For the text-containing cell, return its midpoint in [x, y] coordinate format. 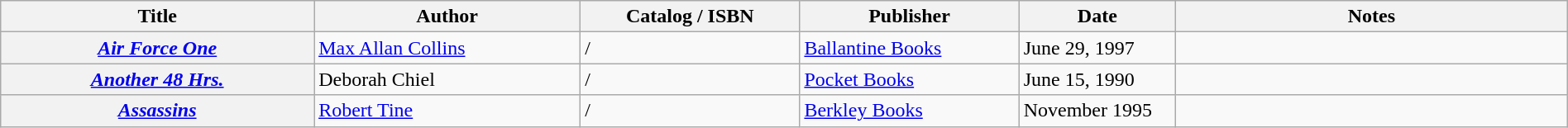
June 29, 1997 [1097, 48]
Publisher [910, 17]
November 1995 [1097, 111]
Pocket Books [910, 79]
Title [157, 17]
Assassins [157, 111]
Catalog / ISBN [690, 17]
Notes [1372, 17]
June 15, 1990 [1097, 79]
Date [1097, 17]
Deborah Chiel [447, 79]
Another 48 Hrs. [157, 79]
Max Allan Collins [447, 48]
Ballantine Books [910, 48]
Air Force One [157, 48]
Author [447, 17]
Robert Tine [447, 111]
Berkley Books [910, 111]
